For the text-containing cell, return its midpoint in [x, y] coordinate format. 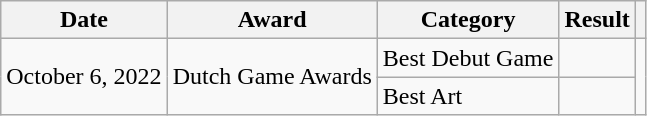
Result [597, 20]
Best Art [468, 96]
Category [468, 20]
Award [272, 20]
Dutch Game Awards [272, 77]
Best Debut Game [468, 58]
Date [84, 20]
October 6, 2022 [84, 77]
